Capture the cell that displays the provided text and extract its (X, Y) central coordinate. 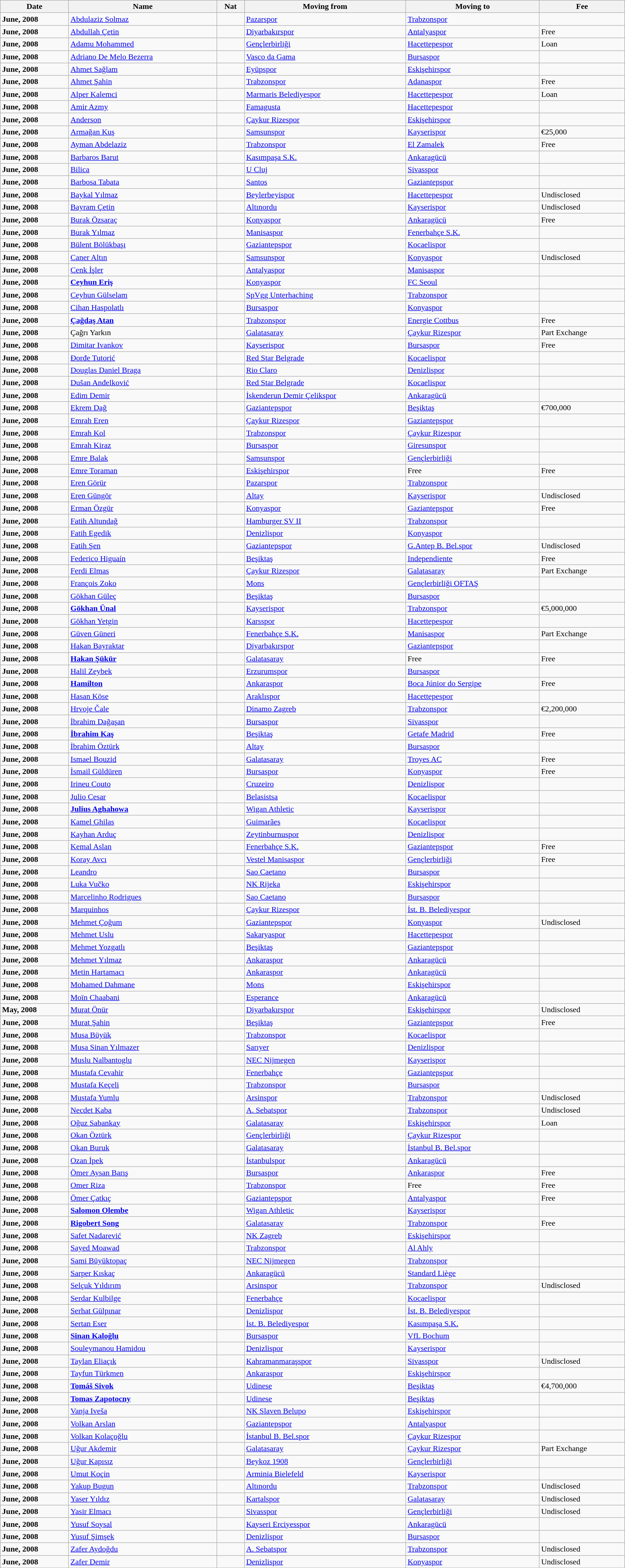
Caner Altın (143, 257)
Yasir Elmacı (143, 1511)
Ferdi Elmas (143, 571)
Bülent Bölükbaşı (143, 245)
Emre Balak (143, 458)
Halil Zeybek (143, 671)
Sayed Moawad (143, 1248)
Burak Özsaraç (143, 220)
Murat Şahin (143, 1022)
Emrah Kiraz (143, 445)
Mohamed Dahmane (143, 985)
Mehmet Yılmaz (143, 960)
Adamu Mohammed (143, 44)
€2,200,000 (582, 709)
Ekrem Dağ (143, 408)
İskenderun Demir Çelikspor (325, 395)
Ahmet Sağlam (143, 69)
Famagusta (325, 107)
Tomas Zapotocny (143, 1399)
Sami Büyüktopaç (143, 1261)
Emrah Kol (143, 433)
Ozan İpek (143, 1160)
Douglas Daniel Braga (143, 370)
Zafer Demir (143, 1561)
Yakup Bugun (143, 1486)
Zafer Aydoğdu (143, 1549)
Gökhan Ünal (143, 609)
€5,000,000 (582, 609)
€700,000 (582, 408)
Đorđe Tutorić (143, 357)
Umut Koçin (143, 1474)
Gökhan Güleç (143, 596)
Selçuk Yıldırım (143, 1286)
Metin Hartamacı (143, 972)
Erman Özgür (143, 508)
Uğur Akdemir (143, 1449)
Oğuz Sabankay (143, 1123)
Ayman Abdelaziz (143, 144)
Yusuf Şimşek (143, 1536)
Tomáš Sivok (143, 1386)
Yaser Yıldız (143, 1499)
Amir Azmy (143, 107)
Santos (325, 182)
Fatih Altundağ (143, 521)
Vestel Manisaspor (325, 859)
May, 2008 (34, 1010)
Abdullah Çetin (143, 32)
Emre Toraman (143, 470)
İbrahim Dağaşan (143, 721)
Okan Buruk (143, 1148)
Gençlerbirliği OFTAŞ (473, 584)
Salomon Olembe (143, 1211)
Tayfun Türkmen (143, 1374)
FC Seoul (473, 282)
Sertan Eser (143, 1323)
Nat (231, 7)
Hamburger SV II (325, 521)
Belasistsa (325, 797)
Çağrı Yarkın (143, 332)
El Zamalek (473, 144)
Hamílton (143, 684)
Adanaspor (473, 82)
Bilica (143, 170)
Alper Kalemci (143, 94)
İsmail Güldüren (143, 772)
Safet Nadarević (143, 1236)
Leandro (143, 872)
€4,700,000 (582, 1386)
Muslu Nalbantoglu (143, 1060)
VfL Bochum (473, 1336)
Kartalspor (325, 1499)
Kayseri Erciyesspor (325, 1524)
NK Zagreb (325, 1236)
Souleymanou Hamidou (143, 1348)
Ceyhun Gülselam (143, 295)
Getafe Madrid (473, 734)
NK Rijeka (325, 884)
Name (143, 7)
İstanbulspor (325, 1160)
Kemal Aslan (143, 847)
Burak Yılmaz (143, 232)
Vanja Iveša (143, 1411)
İbrahim Kaş (143, 734)
Serhat Gülpınar (143, 1311)
Dinamo Zagreb (325, 709)
Erzurumspor (325, 671)
G.Antep B. Bel.spor (473, 546)
Marmaris Belediyespor (325, 94)
Fatih Şen (143, 546)
Okan Öztürk (143, 1135)
Edim Demir (143, 395)
Cenk İşler (143, 270)
Hakan Şükür (143, 659)
Hakan Bayraktar (143, 646)
Güven Güneri (143, 634)
Araklıspor (325, 696)
Volkan Kolaçoğlu (143, 1436)
Fee (582, 7)
Beykoz 1908 (325, 1461)
Koray Avcı (143, 859)
Adriano De Melo Bezerra (143, 57)
Ismael Bouzid (143, 759)
Irineu Couto (143, 784)
Luka Vučko (143, 884)
Emrah Eren (143, 420)
Zeytinburnuspor (325, 834)
Ceyhun Eriş (143, 282)
Julius Aghahowa (143, 809)
Federico Higuaín (143, 558)
Cruzeiro (325, 784)
Troyes AC (473, 759)
Giresunspor (473, 445)
Mehmet Çoğum (143, 922)
Hrvoje Čale (143, 709)
Kamel Ghilas (143, 822)
Boca Júnior do Sergipe (473, 684)
Rigobert Song (143, 1223)
Ömer Aysan Barış (143, 1173)
Hasan Köse (143, 696)
Moving from (325, 7)
Mehmet Yozgatlı (143, 947)
Independiente (473, 558)
Barbaros Barut (143, 157)
Mustafa Yumlu (143, 1098)
Vasco da Gama (325, 57)
Eren Görür (143, 483)
Beylerbeyispor (325, 195)
Ahmet Şahin (143, 82)
Arminia Bielefeld (325, 1474)
Abdulaziz Solmaz (143, 19)
Uğur Kapısız (143, 1461)
Kayhan Arduç (143, 834)
Al Ahly (473, 1248)
Marcelinho Rodrigues (143, 897)
İbrahim Öztürk (143, 746)
NK Slaven Belupo (325, 1411)
Musa Büyük (143, 1035)
Guimarães (325, 822)
Energie Cottbus (473, 320)
Necdet Kaba (143, 1110)
Ömer Çatkıç (143, 1198)
Moving to (473, 7)
Mustafa Cevahir (143, 1072)
Eren Güngör (143, 496)
Standard Liège (473, 1273)
Sinan Kaloğlu (143, 1336)
Volkan Arslan (143, 1424)
Bayram Çetin (143, 207)
Yusuf Soysal (143, 1524)
SpVgg Unterhaching (325, 295)
Rio Claro (325, 370)
Sarper Kıskaç (143, 1273)
Gökhan Yetgin (143, 621)
Sakaryaspor (325, 934)
U Cluj (325, 170)
Serdar Kulbilge (143, 1298)
François Zoko (143, 584)
Baykal Yılmaz (143, 195)
Mustafa Keçeli (143, 1085)
Sarıyer (325, 1047)
Taylan Eliaçık (143, 1361)
Date (34, 7)
Barbosa Tabata (143, 182)
Karsspor (325, 621)
Kahramanmaraşspor (325, 1361)
Marquinhos (143, 909)
Musa Sinan Yılmazer (143, 1047)
Cihan Haspolatlı (143, 307)
Dimitar Ivankov (143, 345)
Esperance (325, 997)
Moïn Chaabani (143, 997)
Dušan Anđelković (143, 383)
Omer Riza (143, 1185)
Julio Cesar (143, 797)
€25,000 (582, 132)
Armağan Kuş (143, 132)
Çağdaş Atan (143, 320)
Fatih Egedik (143, 533)
Murat Önür (143, 1010)
Eyüpspor (325, 69)
Anderson (143, 119)
Mehmet Uslu (143, 934)
